Output the (X, Y) coordinate of the center of the cell containing the given text.  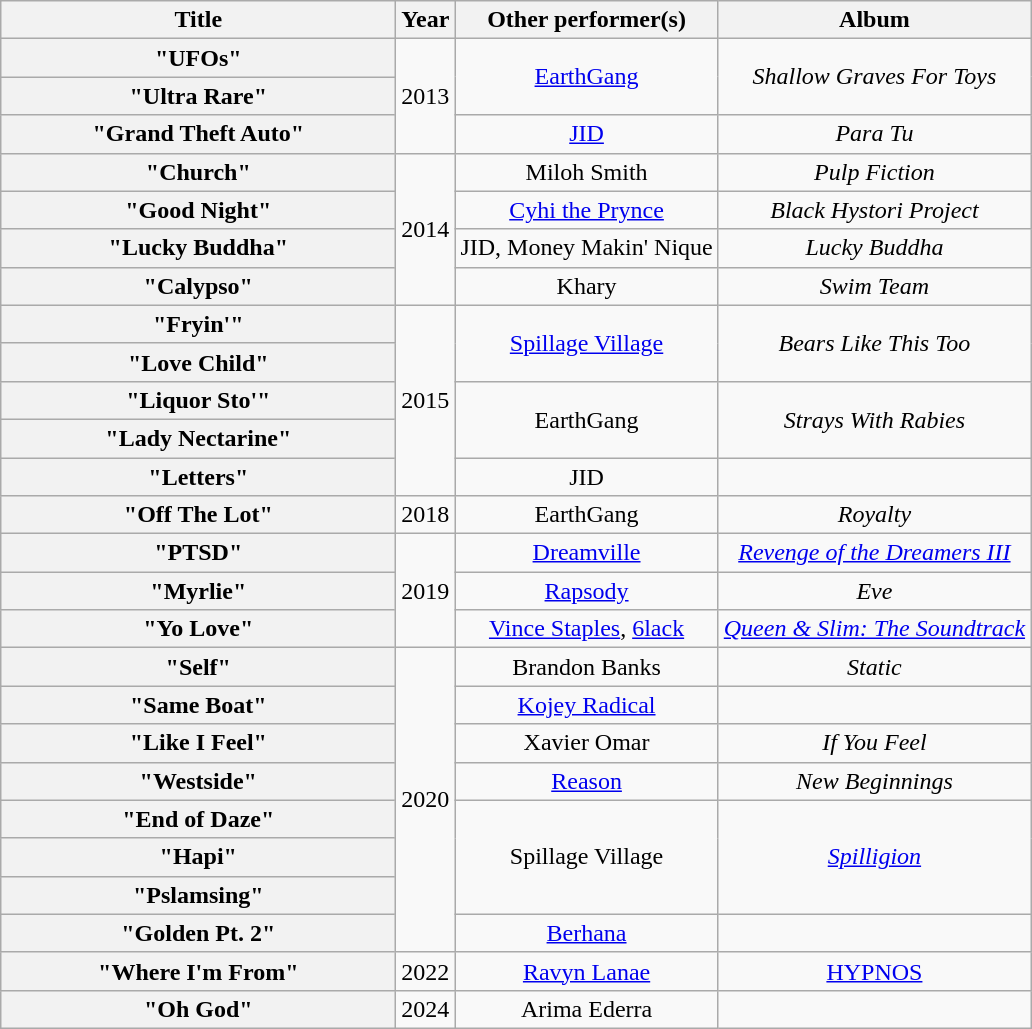
Miloh Smith (586, 172)
"Lady Nectarine" (198, 438)
"Same Boat" (198, 705)
"Like I Feel" (198, 743)
"Westside" (198, 781)
JID, Money Makin' Nique (586, 248)
"Lucky Buddha" (198, 248)
Arima Ederra (586, 1009)
Queen & Slim: The Soundtrack (874, 629)
"Myrlie" (198, 591)
"Self" (198, 667)
Lucky Buddha (874, 248)
Black Hystori Project (874, 210)
Ravyn Lanae (586, 971)
"UFOs" (198, 58)
Xavier Omar (586, 743)
2022 (426, 971)
"Ultra Rare" (198, 96)
Revenge of the Dreamers III (874, 553)
Kojey Radical (586, 705)
"Off The Lot" (198, 515)
Berhana (586, 933)
Brandon Banks (586, 667)
Khary (586, 286)
Shallow Graves For Toys (874, 77)
"End of Daze" (198, 819)
Eve (874, 591)
Dreamville (586, 553)
2020 (426, 800)
"Church" (198, 172)
2024 (426, 1009)
"Grand Theft Auto" (198, 134)
Reason (586, 781)
Cyhi the Prynce (586, 210)
Album (874, 20)
Vince Staples, 6lack (586, 629)
"Yo Love" (198, 629)
Spilligion (874, 857)
"Oh God" (198, 1009)
"Liquor Sto'" (198, 400)
"Good Night" (198, 210)
2019 (426, 591)
Title (198, 20)
"Pslamsing" (198, 895)
Royalty (874, 515)
"PTSD" (198, 553)
Bears Like This Too (874, 343)
"Fryin'" (198, 324)
Strays With Rabies (874, 419)
2018 (426, 515)
Year (426, 20)
Other performer(s) (586, 20)
2015 (426, 400)
"Golden Pt. 2" (198, 933)
Para Tu (874, 134)
"Hapi" (198, 857)
Swim Team (874, 286)
HYPNOS (874, 971)
"Calypso" (198, 286)
New Beginnings (874, 781)
If You Feel (874, 743)
"Love Child" (198, 362)
"Where I'm From" (198, 971)
Static (874, 667)
"Letters" (198, 477)
Pulp Fiction (874, 172)
2014 (426, 229)
2013 (426, 96)
Rapsody (586, 591)
